From the cell containing the given text, extract its center point as (X, Y) coordinate. 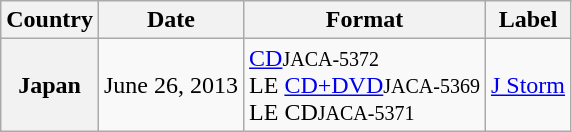
Date (170, 20)
Japan (50, 85)
Label (528, 20)
CDJACA-5372LE CD+DVDJACA-5369 LE CDJACA-5371 (365, 85)
Format (365, 20)
Country (50, 20)
J Storm (528, 85)
June 26, 2013 (170, 85)
